Output the [X, Y] coordinate of the center of the cell containing the given text.  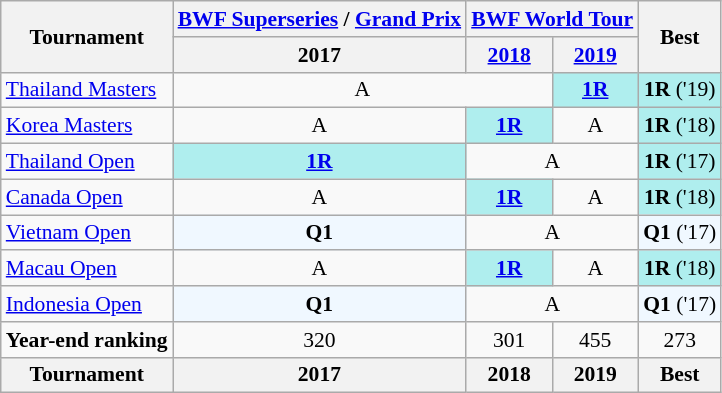
Canada Open [87, 197]
1R ('19) [680, 90]
Indonesia Open [87, 304]
Year-end ranking [87, 340]
1R ('17) [680, 162]
Thailand Masters [87, 90]
Thailand Open [87, 162]
Macau Open [87, 269]
BWF World Tour [552, 19]
320 [320, 340]
301 [509, 340]
Vietnam Open [87, 233]
455 [595, 340]
BWF Superseries / Grand Prix [320, 19]
273 [680, 340]
Korea Masters [87, 126]
